Pinpoint the cell where the given text exists, returning its [x, y] midpoint coordinate. 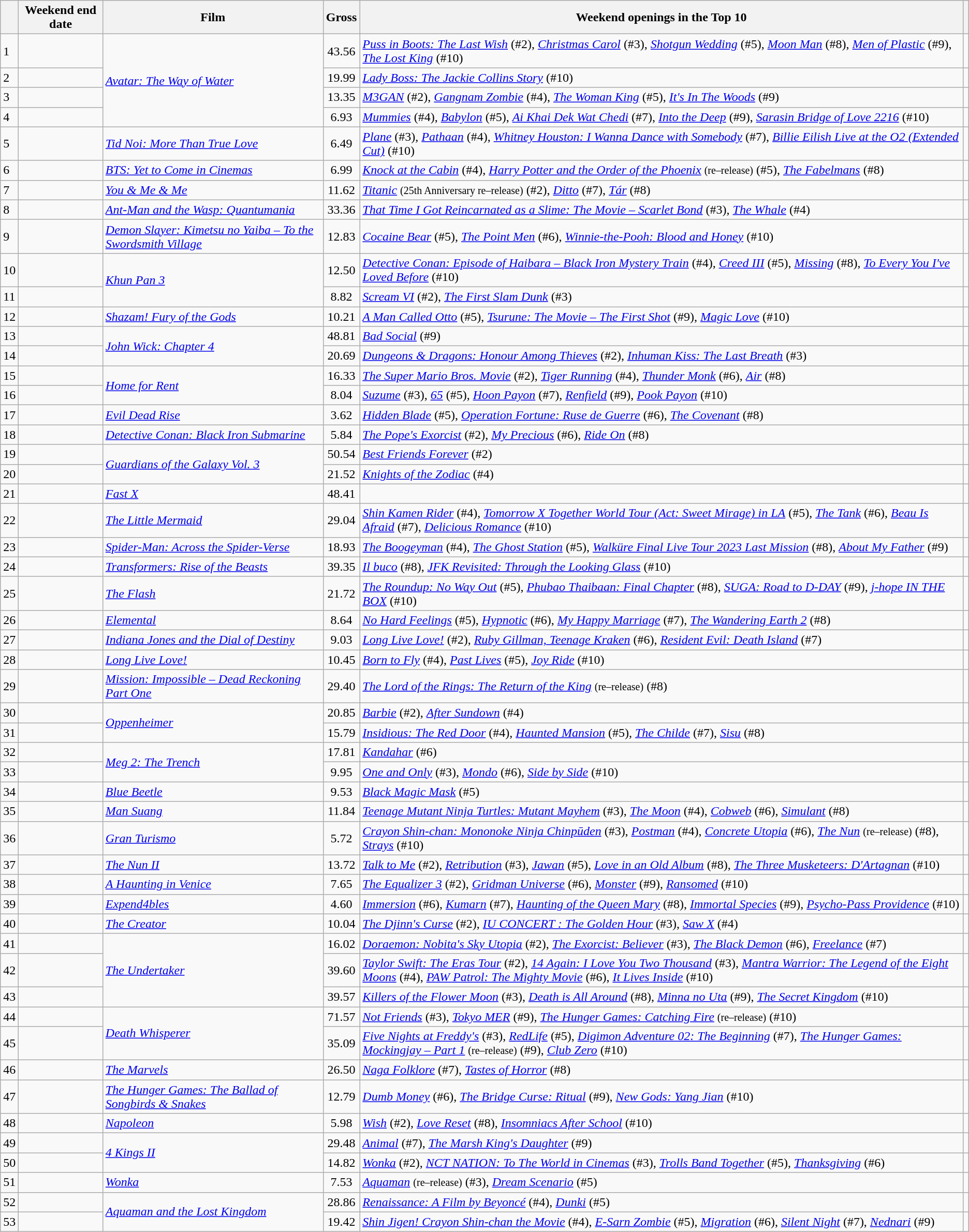
A Haunting in Venice [213, 884]
23 [9, 547]
47 [9, 1097]
19.42 [342, 1222]
Tid Noi: More Than True Love [213, 144]
13.35 [342, 97]
20 [9, 474]
Aquaman (re–release) (#3), Dream Scenario (#5) [662, 1182]
12.83 [342, 236]
42 [9, 970]
Suzume (#3), 65 (#5), Hoon Payon (#7), Renfield (#9), Pook Payon (#10) [662, 395]
Ant-Man and the Wasp: Quantumania [213, 210]
35 [9, 811]
48.81 [342, 336]
24 [9, 567]
39.57 [342, 997]
Death Whisperer [213, 1034]
The Lord of the Rings: The Return of the King (re–release) (#8) [662, 686]
3 [9, 97]
9.95 [342, 772]
The Hunger Games: The Ballad of Songbirds & Snakes [213, 1097]
The Creator [213, 924]
20.69 [342, 356]
35.09 [342, 1043]
28 [9, 660]
18.93 [342, 547]
9.53 [342, 792]
12.79 [342, 1097]
34 [9, 792]
Plane (#3), Pathaan (#4), Whitney Houston: I Wanna Dance with Somebody (#7), Billie Eilish Live at the O2 (Extended Cut) (#10) [662, 144]
19 [9, 454]
Meg 2: The Trench [213, 762]
One and Only (#3), Mondo (#6), Side by Side (#10) [662, 772]
33 [9, 772]
12 [9, 316]
14.82 [342, 1163]
4 [9, 117]
Shin Kamen Rider (#4), Tomorrow X Together World Tour (Act: Sweet Mirage) in LA (#5), The Tank (#6), Beau Is Afraid (#7), Delicious Romance (#10) [662, 521]
Napoleon [213, 1123]
25 [9, 593]
Shazam! Fury of the Gods [213, 316]
M3GAN (#2), Gangnam Zombie (#4), The Woman King (#5), It's In The Woods (#9) [662, 97]
Detective Conan: Episode of Haibara – Black Iron Mystery Train (#4), Creed III (#5), Missing (#8), To Every You I've Loved Before (#10) [662, 270]
Best Friends Forever (#2) [662, 454]
Long Live Love! [213, 660]
John Wick: Chapter 4 [213, 346]
13 [9, 336]
Oppenheimer [213, 723]
33.36 [342, 210]
Guardians of the Galaxy Vol. 3 [213, 464]
Not Friends (#3), Tokyo MER (#9), The Hunger Games: Catching Fire (re–release) (#10) [662, 1017]
The Little Mermaid [213, 521]
7.65 [342, 884]
39.60 [342, 970]
26 [9, 620]
Avatar: The Way of Water [213, 81]
Barbie (#2), After Sundown (#4) [662, 713]
28.86 [342, 1202]
Weekend openings in the Top 10 [662, 18]
You & Me & Me [213, 190]
15 [9, 376]
7.53 [342, 1182]
Shin Jigen! Crayon Shin-chan the Movie (#4), E-Sarn Zombie (#5), Migration (#6), Silent Night (#7), Nednari (#9) [662, 1222]
Detective Conan: Black Iron Submarine [213, 435]
Knock at the Cabin (#4), Harry Potter and the Order of the Phoenix (re–release) (#5), The Fabelmans (#8) [662, 170]
12.50 [342, 270]
19.99 [342, 78]
4.60 [342, 904]
Aquaman and the Lost Kingdom [213, 1212]
Black Magic Mask (#5) [662, 792]
39.35 [342, 567]
The Equalizer 3 (#2), Gridman Universe (#6), Monster (#9), Ransomed (#10) [662, 884]
11.84 [342, 811]
10.21 [342, 316]
Dumb Money (#6), The Bridge Curse: Ritual (#9), New Gods: Yang Jian (#10) [662, 1097]
8.82 [342, 296]
31 [9, 733]
Indiana Jones and the Dial of Destiny [213, 640]
30 [9, 713]
Expend4bles [213, 904]
8.04 [342, 395]
21 [9, 494]
Doraemon: Nobita's Sky Utopia (#2), The Exorcist: Believer (#3), The Black Demon (#6), Freelance (#7) [662, 943]
51 [9, 1182]
Renaissance: A Film by Beyoncé (#4), Dunki (#5) [662, 1202]
Elemental [213, 620]
Kandahar (#6) [662, 752]
21.52 [342, 474]
29.40 [342, 686]
Cocaine Bear (#5), The Point Men (#6), Winnie-the-Pooh: Blood and Honey (#10) [662, 236]
50 [9, 1163]
Transformers: Rise of the Beasts [213, 567]
Fast X [213, 494]
10.04 [342, 924]
6.93 [342, 117]
The Roundup: No Way Out (#5), Phubao Thaibaan: Final Chapter (#8), SUGA: Road to D-DAY (#9), j-hope IN THE BOX (#10) [662, 593]
29 [9, 686]
5.84 [342, 435]
Film [213, 18]
Gross [342, 18]
27 [9, 640]
7 [9, 190]
32 [9, 752]
The Nun II [213, 865]
That Time I Got Reincarnated as a Slime: The Movie – Scarlet Bond (#3), The Whale (#4) [662, 210]
Gran Turismo [213, 838]
38 [9, 884]
45 [9, 1043]
29.04 [342, 521]
Mummies (#4), Babylon (#5), Ai Khai Dek Wat Chedi (#7), Into the Deep (#9), Sarasin Bridge of Love 2216 (#10) [662, 117]
21.72 [342, 593]
14 [9, 356]
Born to Fly (#4), Past Lives (#5), Joy Ride (#10) [662, 660]
49 [9, 1143]
13.72 [342, 865]
Weekend end date [61, 18]
Evil Dead Rise [213, 415]
43.56 [342, 51]
The Pope's Exorcist (#2), My Precious (#6), Ride On (#8) [662, 435]
2 [9, 78]
The Undertaker [213, 970]
29.48 [342, 1143]
Il buco (#8), JFK Revisited: Through the Looking Glass (#10) [662, 567]
53 [9, 1222]
41 [9, 943]
40 [9, 924]
16 [9, 395]
18 [9, 435]
The Marvels [213, 1070]
17.81 [342, 752]
5.98 [342, 1123]
Insidious: The Red Door (#4), Haunted Mansion (#5), The Childe (#7), Sisu (#8) [662, 733]
37 [9, 865]
17 [9, 415]
Spider-Man: Across the Spider-Verse [213, 547]
71.57 [342, 1017]
16.33 [342, 376]
6.49 [342, 144]
Lady Boss: The Jackie Collins Story (#10) [662, 78]
Naga Folklore (#7), Tastes of Horror (#8) [662, 1070]
Bad Social (#9) [662, 336]
Long Live Love! (#2), Ruby Gillman, Teenage Kraken (#6), Resident Evil: Death Island (#7) [662, 640]
16.02 [342, 943]
A Man Called Otto (#5), Tsurune: The Movie – The First Shot (#9), Magic Love (#10) [662, 316]
The Super Mario Bros. Movie (#2), Tiger Running (#4), Thunder Monk (#6), Air (#8) [662, 376]
9.03 [342, 640]
Scream VI (#2), The First Slam Dunk (#3) [662, 296]
5.72 [342, 838]
4 Kings II [213, 1153]
3.62 [342, 415]
Titanic (25th Anniversary re–release) (#2), Ditto (#7), Tár (#8) [662, 190]
6 [9, 170]
Blue Beetle [213, 792]
Wonka [213, 1182]
Puss in Boots: The Last Wish (#2), Christmas Carol (#3), Shotgun Wedding (#5), Moon Man (#8), Men of Plastic (#9), The Lost King (#10) [662, 51]
Mission: Impossible – Dead Reckoning Part One [213, 686]
Khun Pan 3 [213, 279]
48 [9, 1123]
9 [9, 236]
Animal (#7), The Marsh King's Daughter (#9) [662, 1143]
8 [9, 210]
46 [9, 1070]
6.99 [342, 170]
22 [9, 521]
50.54 [342, 454]
10 [9, 270]
48.41 [342, 494]
20.85 [342, 713]
5 [9, 144]
Wonka (#2), NCT NATION: To The World in Cinemas (#3), Trolls Band Together (#5), Thanksgiving (#6) [662, 1163]
43 [9, 997]
The Djinn's Curse (#2), IU CONCERT : The Golden Hour (#3), Saw X (#4) [662, 924]
Immersion (#6), Kumarn (#7), Haunting of the Queen Mary (#8), Immortal Species (#9), Psycho-Pass Providence (#10) [662, 904]
1 [9, 51]
The Flash [213, 593]
Dungeons & Dragons: Honour Among Thieves (#2), Inhuman Kiss: The Last Breath (#3) [662, 356]
15.79 [342, 733]
26.50 [342, 1070]
11 [9, 296]
Home for Rent [213, 385]
52 [9, 1202]
Hidden Blade (#5), Operation Fortune: Ruse de Guerre (#6), The Covenant (#8) [662, 415]
39 [9, 904]
Man Suang [213, 811]
Killers of the Flower Moon (#3), Death is All Around (#8), Minna no Uta (#9), The Secret Kingdom (#10) [662, 997]
Talk to Me (#2), Retribution (#3), Jawan (#5), Love in an Old Album (#8), The Three Musketeers: D'Artagnan (#10) [662, 865]
BTS: Yet to Come in Cinemas [213, 170]
36 [9, 838]
11.62 [342, 190]
Knights of the Zodiac (#4) [662, 474]
44 [9, 1017]
Demon Slayer: Kimetsu no Yaiba – To the Swordsmith Village [213, 236]
No Hard Feelings (#5), Hypnotic (#6), My Happy Marriage (#7), The Wandering Earth 2 (#8) [662, 620]
Crayon Shin-chan: Mononoke Ninja Chinpūden (#3), Postman (#4), Concrete Utopia (#6), The Nun (re–release) (#8), Strays (#10) [662, 838]
Teenage Mutant Ninja Turtles: Mutant Mayhem (#3), The Moon (#4), Cobweb (#6), Simulant (#8) [662, 811]
8.64 [342, 620]
Wish (#2), Love Reset (#8), Insomniacs After School (#10) [662, 1123]
The Boogeyman (#4), The Ghost Station (#5), Walküre Final Live Tour 2023 Last Mission (#8), About My Father (#9) [662, 547]
10.45 [342, 660]
